Scan for the cell matching the given text and deliver its (x, y) coordinate at center. 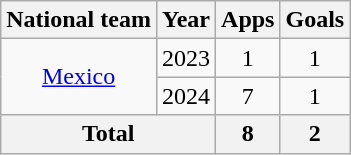
Total (108, 134)
2 (315, 134)
Apps (248, 20)
Mexico (79, 77)
7 (248, 96)
Goals (315, 20)
8 (248, 134)
National team (79, 20)
Year (186, 20)
2023 (186, 58)
2024 (186, 96)
